Identify which cell holds the provided text, then report its [x, y] central coordinate. 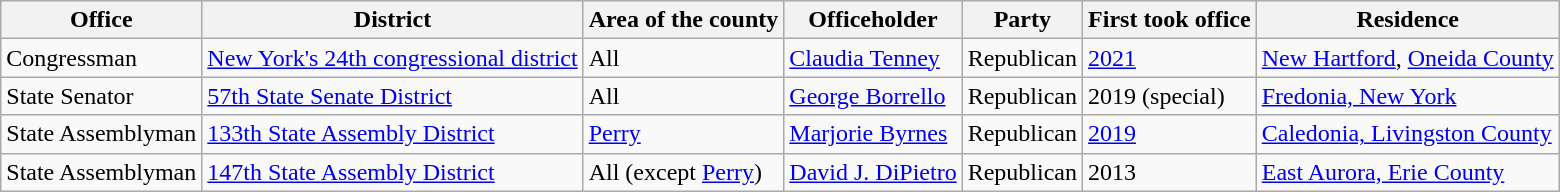
Congressman [102, 58]
New York's 24th congressional district [392, 58]
147th State Assembly District [392, 172]
Perry [684, 134]
2021 [1170, 58]
Fredonia, New York [1408, 96]
East Aurora, Erie County [1408, 172]
57th State Senate District [392, 96]
2013 [1170, 172]
2019 [1170, 134]
All (except Perry) [684, 172]
Claudia Tenney [873, 58]
Caledonia, Livingston County [1408, 134]
Officeholder [873, 20]
New Hartford, Oneida County [1408, 58]
David J. DiPietro [873, 172]
Party [1022, 20]
District [392, 20]
Marjorie Byrnes [873, 134]
First took office [1170, 20]
George Borrello [873, 96]
Residence [1408, 20]
2019 (special) [1170, 96]
133th State Assembly District [392, 134]
Office [102, 20]
Area of the county [684, 20]
State Senator [102, 96]
